Determine the [x, y] coordinate at the center of the cell enclosing the given text.  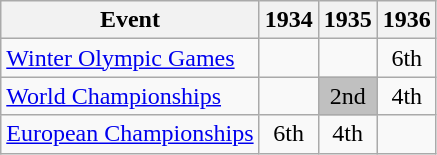
1935 [348, 20]
1936 [406, 20]
2nd [348, 96]
European Championships [130, 134]
1934 [288, 20]
Winter Olympic Games [130, 58]
Event [130, 20]
World Championships [130, 96]
